Detect which cell encompasses the target text, then output its (X, Y) center coordinate. 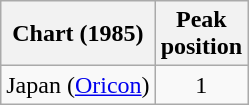
Chart (1985) (78, 34)
Peakposition (201, 34)
1 (201, 85)
Japan (Oricon) (78, 85)
